Extract the (x, y) coordinate from the center of the cell holding the provided text.  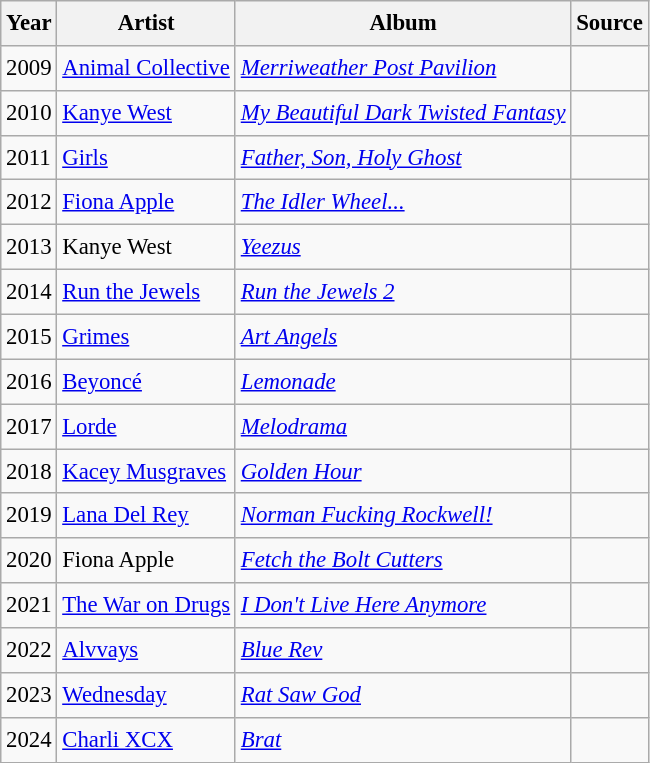
Alvvays (146, 650)
Wednesday (146, 696)
Year (29, 24)
Run the Jewels (146, 292)
2015 (29, 336)
Lemonade (402, 382)
Grimes (146, 336)
The War on Drugs (146, 606)
2023 (29, 696)
Lorde (146, 426)
2019 (29, 516)
My Beautiful Dark Twisted Fantasy (402, 114)
Merriweather Post Pavilion (402, 68)
2009 (29, 68)
Rat Saw God (402, 696)
Melodrama (402, 426)
Album (402, 24)
Yeezus (402, 248)
Fetch the Bolt Cutters (402, 560)
2018 (29, 472)
Blue Rev (402, 650)
I Don't Live Here Anymore (402, 606)
2013 (29, 248)
Source (610, 24)
Artist (146, 24)
2021 (29, 606)
Girls (146, 158)
2017 (29, 426)
Animal Collective (146, 68)
Father, Son, Holy Ghost (402, 158)
2011 (29, 158)
Lana Del Rey (146, 516)
2014 (29, 292)
Beyoncé (146, 382)
2016 (29, 382)
The Idler Wheel... (402, 202)
Art Angels (402, 336)
2010 (29, 114)
Run the Jewels 2 (402, 292)
Golden Hour (402, 472)
Charli XCX (146, 740)
2020 (29, 560)
Kacey Musgraves (146, 472)
2022 (29, 650)
Brat (402, 740)
2024 (29, 740)
2012 (29, 202)
Norman Fucking Rockwell! (402, 516)
